Provide the [X, Y] coordinate of the cell's center where the given text is located.  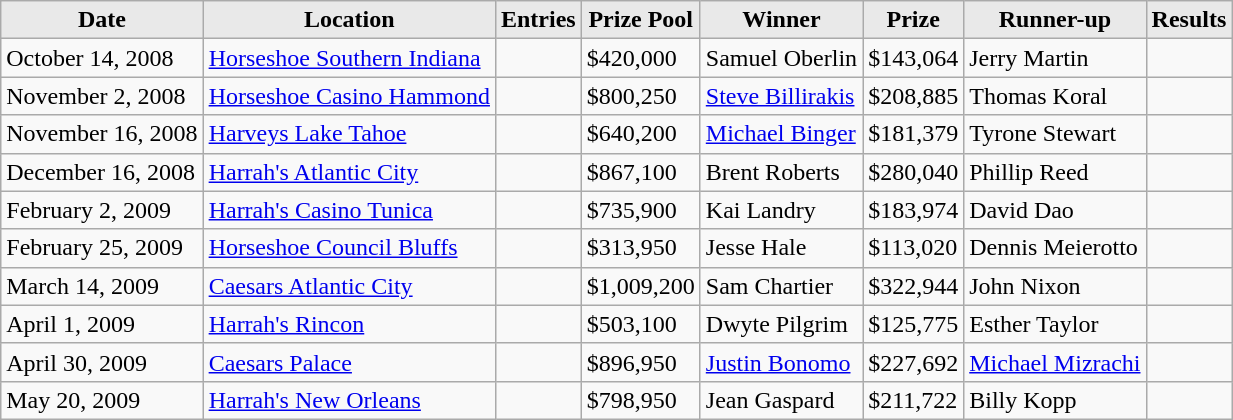
$143,064 [914, 58]
Harrah's New Orleans [349, 400]
March 14, 2009 [102, 286]
Prize Pool [640, 20]
Tyrone Stewart [1055, 134]
Harrah's Atlantic City [349, 172]
$503,100 [640, 324]
February 2, 2009 [102, 210]
$211,722 [914, 400]
$896,950 [640, 362]
Caesars Atlantic City [349, 286]
$735,900 [640, 210]
Samuel Oberlin [781, 58]
$800,250 [640, 96]
$208,885 [914, 96]
Jerry Martin [1055, 58]
December 16, 2008 [102, 172]
October 14, 2008 [102, 58]
$227,692 [914, 362]
$183,974 [914, 210]
$420,000 [640, 58]
April 30, 2009 [102, 362]
Caesars Palace [349, 362]
Harrah's Rincon [349, 324]
February 25, 2009 [102, 248]
Phillip Reed [1055, 172]
Results [1189, 20]
$181,379 [914, 134]
Location [349, 20]
Winner [781, 20]
Horseshoe Southern Indiana [349, 58]
$1,009,200 [640, 286]
Michael Mizrachi [1055, 362]
Date [102, 20]
Justin Bonomo [781, 362]
Steve Billirakis [781, 96]
Thomas Koral [1055, 96]
$798,950 [640, 400]
May 20, 2009 [102, 400]
$125,775 [914, 324]
November 16, 2008 [102, 134]
$113,020 [914, 248]
November 2, 2008 [102, 96]
Dennis Meierotto [1055, 248]
$313,950 [640, 248]
Harrah's Casino Tunica [349, 210]
$280,040 [914, 172]
Dwyte Pilgrim [781, 324]
$867,100 [640, 172]
$322,944 [914, 286]
John Nixon [1055, 286]
Runner-up [1055, 20]
Sam Chartier [781, 286]
Entries [538, 20]
Billy Kopp [1055, 400]
Harveys Lake Tahoe [349, 134]
Esther Taylor [1055, 324]
$640,200 [640, 134]
David Dao [1055, 210]
Horseshoe Council Bluffs [349, 248]
April 1, 2009 [102, 324]
Kai Landry [781, 210]
Jean Gaspard [781, 400]
Jesse Hale [781, 248]
Michael Binger [781, 134]
Horseshoe Casino Hammond [349, 96]
Prize [914, 20]
Brent Roberts [781, 172]
